Find where the given text appears and provide that cell's center as [X, Y] coordinate. 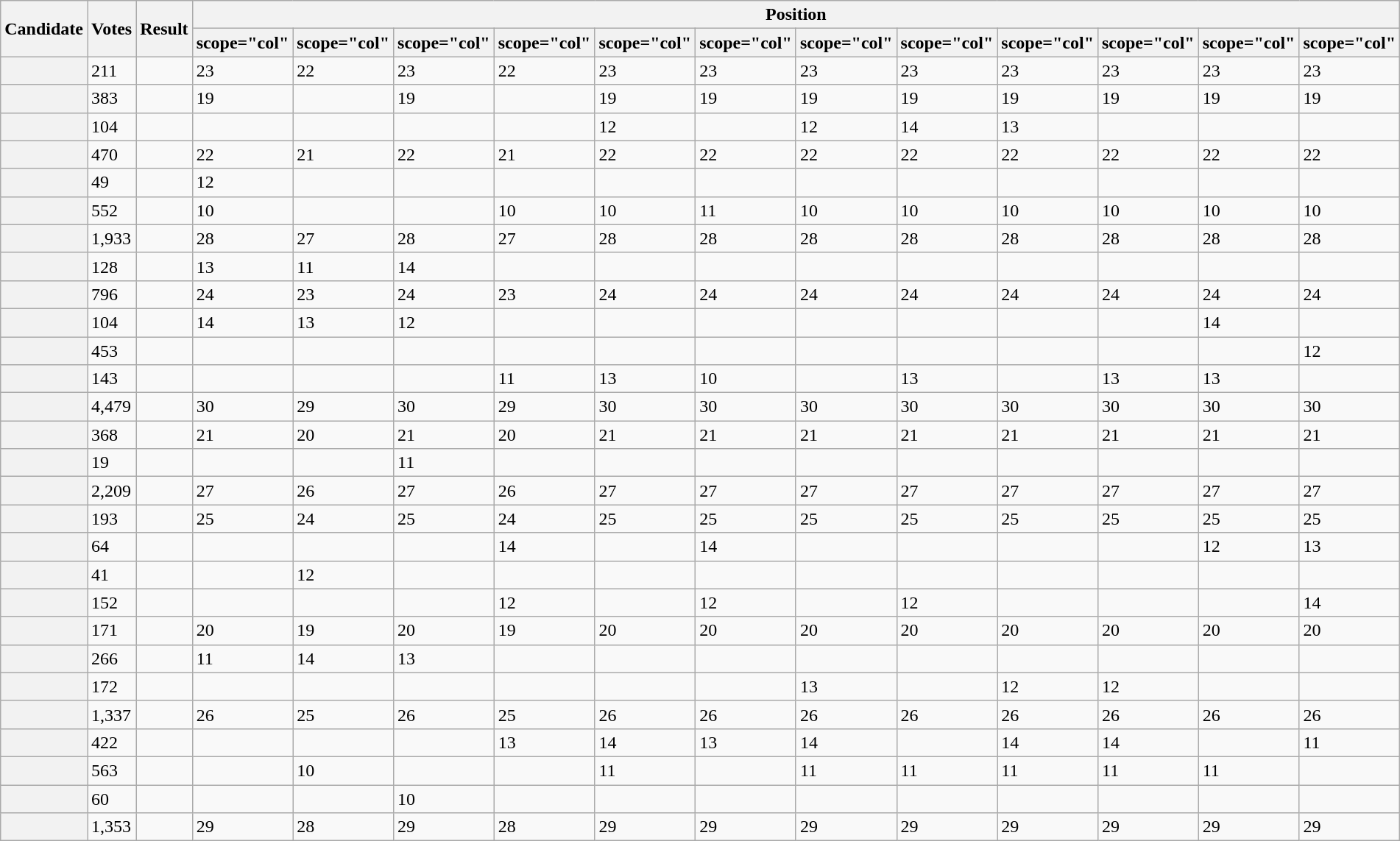
Candidate [44, 29]
152 [111, 603]
266 [111, 659]
Position [796, 15]
796 [111, 294]
1,337 [111, 714]
Votes [111, 29]
41 [111, 575]
172 [111, 686]
Result [164, 29]
2,209 [111, 491]
470 [111, 155]
368 [111, 435]
1,353 [111, 827]
143 [111, 379]
1,933 [111, 238]
171 [111, 631]
563 [111, 770]
49 [111, 182]
64 [111, 547]
552 [111, 210]
453 [111, 351]
422 [111, 742]
193 [111, 519]
60 [111, 798]
128 [111, 266]
211 [111, 71]
383 [111, 99]
4,479 [111, 407]
